Output the [x, y] coordinate of the center of the cell containing the given text.  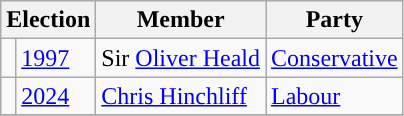
Labour [335, 96]
Election [48, 20]
Party [335, 20]
1997 [56, 58]
2024 [56, 96]
Conservative [335, 58]
Chris Hinchliff [181, 96]
Member [181, 20]
Sir Oliver Heald [181, 58]
